Return the (x, y) coordinate for the center point of the cell that contains the specified text.  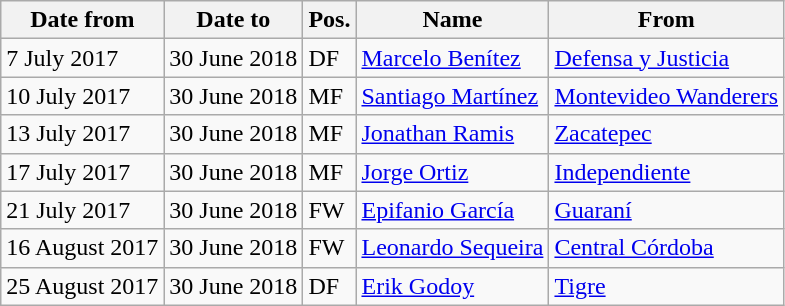
16 August 2017 (82, 248)
Santiago Martínez (452, 96)
Name (452, 20)
Defensa y Justicia (666, 58)
Marcelo Benítez (452, 58)
From (666, 20)
17 July 2017 (82, 172)
10 July 2017 (82, 96)
Epifanio García (452, 210)
Tigre (666, 286)
Jorge Ortiz (452, 172)
Date from (82, 20)
Leonardo Sequeira (452, 248)
Independiente (666, 172)
Jonathan Ramis (452, 134)
Date to (234, 20)
Central Córdoba (666, 248)
7 July 2017 (82, 58)
Guaraní (666, 210)
Zacatepec (666, 134)
21 July 2017 (82, 210)
25 August 2017 (82, 286)
Montevideo Wanderers (666, 96)
Pos. (330, 20)
Erik Godoy (452, 286)
13 July 2017 (82, 134)
